Scan for the cell matching the given text and deliver its [X, Y] coordinate at center. 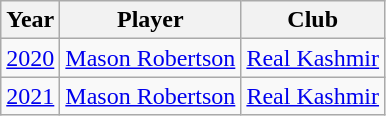
Year [30, 20]
Player [150, 20]
Club [313, 20]
2020 [30, 58]
2021 [30, 96]
